Extract the (x, y) coordinate from the center of the cell holding the provided text.  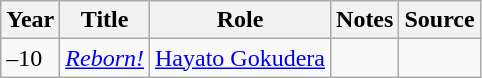
Source (440, 20)
–10 (30, 58)
Hayato Gokudera (240, 58)
Role (240, 20)
Year (30, 20)
Notes (365, 20)
Title (105, 20)
Reborn! (105, 58)
